Determine the [X, Y] coordinate at the center of the cell enclosing the given text.  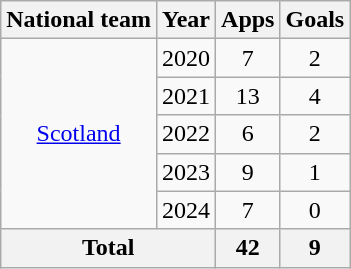
1 [315, 172]
2023 [186, 172]
6 [248, 134]
4 [315, 96]
2024 [186, 210]
2021 [186, 96]
National team [79, 20]
Goals [315, 20]
2020 [186, 58]
2022 [186, 134]
Apps [248, 20]
13 [248, 96]
Total [108, 248]
Year [186, 20]
0 [315, 210]
42 [248, 248]
Scotland [79, 134]
